Scan for the cell matching the given text and deliver its [X, Y] coordinate at center. 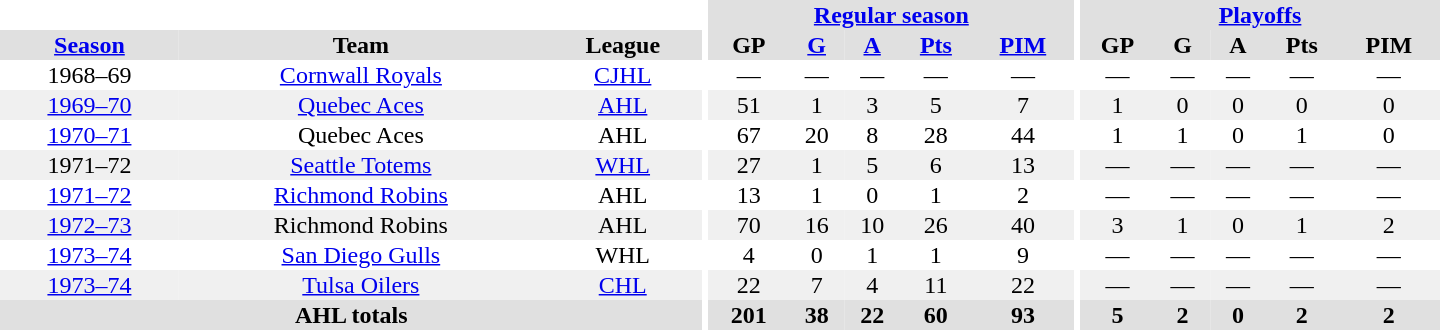
Regular season [892, 15]
201 [749, 315]
44 [1023, 135]
11 [936, 285]
1969–70 [90, 105]
Seattle Totems [361, 165]
93 [1023, 315]
70 [749, 225]
Team [361, 45]
1970–71 [90, 135]
CJHL [623, 75]
San Diego Gulls [361, 255]
6 [936, 165]
26 [936, 225]
1968–69 [90, 75]
Tulsa Oilers [361, 285]
8 [872, 135]
10 [872, 225]
CHL [623, 285]
9 [1023, 255]
1972–73 [90, 225]
60 [936, 315]
40 [1023, 225]
51 [749, 105]
67 [749, 135]
Cornwall Royals [361, 75]
AHL totals [352, 315]
Playoffs [1260, 15]
16 [817, 225]
Season [90, 45]
20 [817, 135]
38 [817, 315]
League [623, 45]
27 [749, 165]
28 [936, 135]
